Capture the cell that displays the provided text and extract its (x, y) central coordinate. 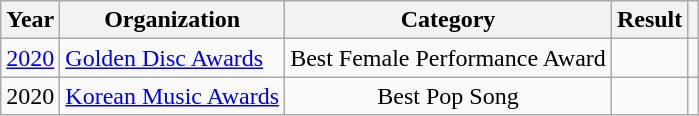
Result (649, 20)
Year (30, 20)
Category (448, 20)
Golden Disc Awards (172, 58)
Korean Music Awards (172, 96)
Best Pop Song (448, 96)
Organization (172, 20)
Best Female Performance Award (448, 58)
